Provide the [X, Y] coordinate of the cell's center where the given text is located.  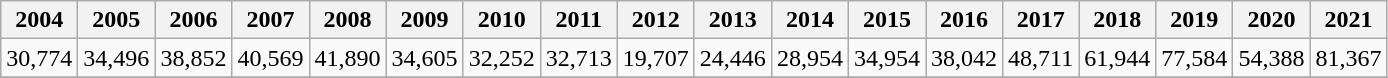
41,890 [348, 58]
2011 [578, 20]
24,446 [732, 58]
2016 [964, 20]
34,496 [116, 58]
2007 [270, 20]
38,042 [964, 58]
61,944 [1118, 58]
81,367 [1348, 58]
2021 [1348, 20]
2017 [1041, 20]
30,774 [40, 58]
2014 [810, 20]
2009 [424, 20]
2006 [194, 20]
77,584 [1194, 58]
2012 [656, 20]
40,569 [270, 58]
28,954 [810, 58]
2020 [1272, 20]
2004 [40, 20]
32,252 [502, 58]
2010 [502, 20]
19,707 [656, 58]
2015 [886, 20]
34,605 [424, 58]
2013 [732, 20]
2018 [1118, 20]
48,711 [1041, 58]
2008 [348, 20]
38,852 [194, 58]
32,713 [578, 58]
2005 [116, 20]
54,388 [1272, 58]
34,954 [886, 58]
2019 [1194, 20]
